Search for the cell housing the specified text and yield its [x, y] center coordinate. 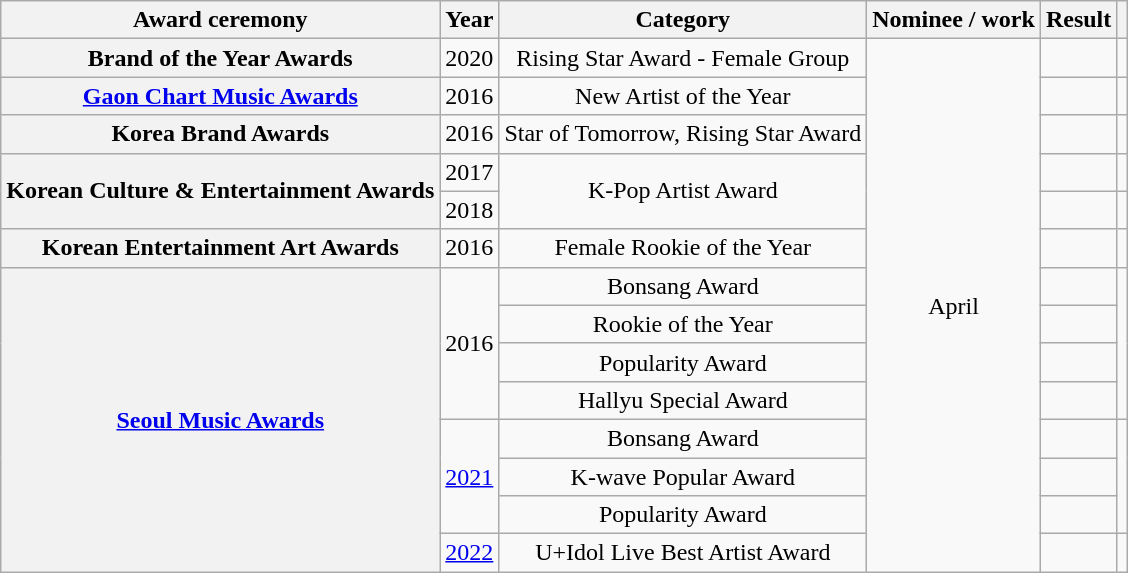
April [954, 306]
K-Pop Artist Award [683, 191]
Korean Culture & Entertainment Awards [220, 191]
Korean Entertainment Art Awards [220, 248]
2020 [470, 58]
Year [470, 20]
Korea Brand Awards [220, 134]
K-wave Popular Award [683, 477]
Brand of the Year Awards [220, 58]
2017 [470, 172]
2021 [470, 476]
Result [1078, 20]
Gaon Chart Music Awards [220, 96]
Female Rookie of the Year [683, 248]
2018 [470, 210]
Seoul Music Awards [220, 419]
Rookie of the Year [683, 324]
Hallyu Special Award [683, 400]
Award ceremony [220, 20]
U+Idol Live Best Artist Award [683, 553]
New Artist of the Year [683, 96]
2022 [470, 553]
Star of Tomorrow, Rising Star Award [683, 134]
Nominee / work [954, 20]
Rising Star Award - Female Group [683, 58]
Category [683, 20]
